Locate the cell with the specified text and output its [x, y] center coordinate. 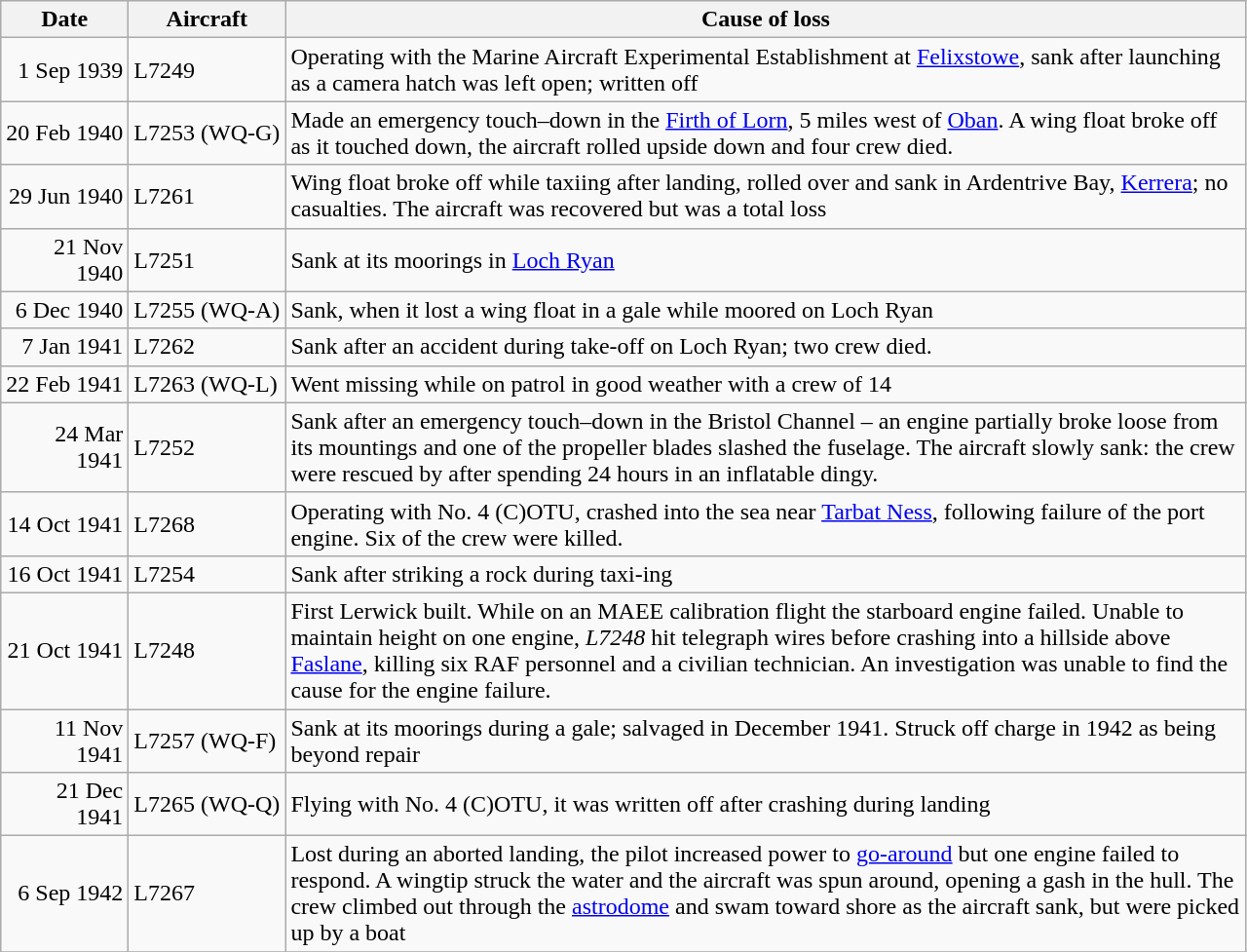
Sank at its moorings in Loch Ryan [766, 259]
L7261 [207, 197]
L7255 (WQ-A) [207, 310]
L7257 (WQ-F) [207, 741]
Operating with the Marine Aircraft Experimental Establishment at Felixstowe, sank after launching as a camera hatch was left open; written off [766, 70]
Operating with No. 4 (C)OTU, crashed into the sea near Tarbat Ness, following failure of the port engine. Six of the crew were killed. [766, 524]
L7262 [207, 347]
21 Dec 1941 [64, 805]
Aircraft [207, 19]
L7251 [207, 259]
Flying with No. 4 (C)OTU, it was written off after crashing during landing [766, 805]
Date [64, 19]
L7249 [207, 70]
14 Oct 1941 [64, 524]
L7252 [207, 447]
7 Jan 1941 [64, 347]
6 Dec 1940 [64, 310]
29 Jun 1940 [64, 197]
Went missing while on patrol in good weather with a crew of 14 [766, 384]
24 Mar 1941 [64, 447]
11 Nov 1941 [64, 741]
22 Feb 1941 [64, 384]
6 Sep 1942 [64, 895]
Sank, when it lost a wing float in a gale while moored on Loch Ryan [766, 310]
L7267 [207, 895]
21 Oct 1941 [64, 651]
1 Sep 1939 [64, 70]
L7248 [207, 651]
20 Feb 1940 [64, 133]
21 Nov 1940 [64, 259]
L7254 [207, 574]
Sank after striking a rock during taxi-ing [766, 574]
Cause of loss [766, 19]
16 Oct 1941 [64, 574]
Sank after an accident during take-off on Loch Ryan; two crew died. [766, 347]
L7268 [207, 524]
L7263 (WQ-L) [207, 384]
L7253 (WQ-G) [207, 133]
L7265 (WQ-Q) [207, 805]
Sank at its moorings during a gale; salvaged in December 1941. Struck off charge in 1942 as being beyond repair [766, 741]
